Pinpoint the cell where the given text exists, returning its [X, Y] midpoint coordinate. 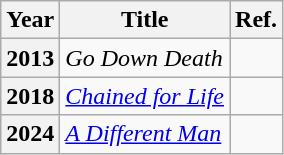
2013 [30, 58]
2018 [30, 96]
Title [145, 20]
Year [30, 20]
Go Down Death [145, 58]
Chained for Life [145, 96]
2024 [30, 134]
Ref. [256, 20]
A Different Man [145, 134]
